Locate the cell with the specified text and output its [x, y] center coordinate. 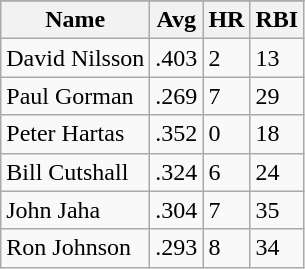
29 [277, 96]
Avg [176, 20]
34 [277, 248]
8 [226, 248]
Ron Johnson [76, 248]
13 [277, 58]
6 [226, 172]
.352 [176, 134]
.304 [176, 210]
24 [277, 172]
David Nilsson [76, 58]
.324 [176, 172]
.269 [176, 96]
John Jaha [76, 210]
RBI [277, 20]
Bill Cutshall [76, 172]
.293 [176, 248]
18 [277, 134]
35 [277, 210]
0 [226, 134]
.403 [176, 58]
HR [226, 20]
Name [76, 20]
Paul Gorman [76, 96]
Peter Hartas [76, 134]
2 [226, 58]
